Pinpoint the cell where the given text exists, returning its (x, y) midpoint coordinate. 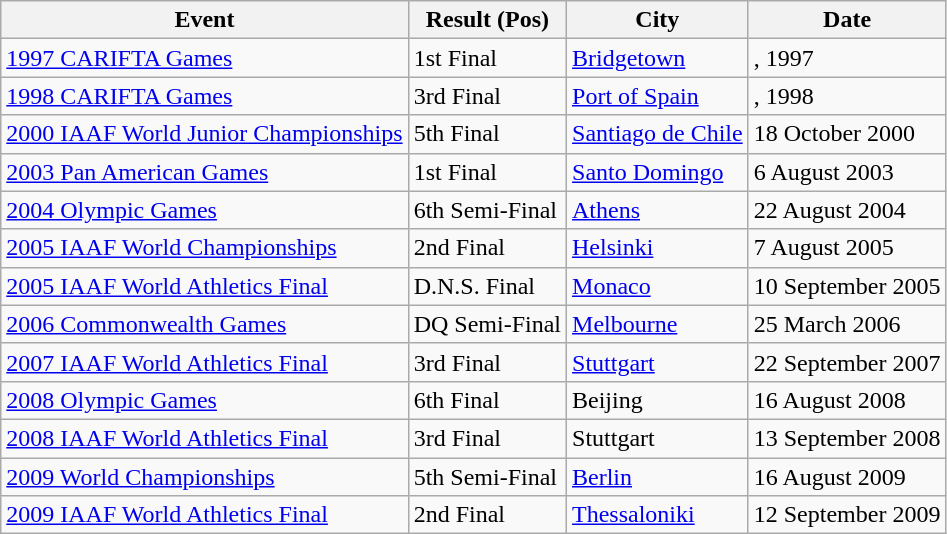
2003 Pan American Games (204, 172)
16 August 2009 (847, 477)
Thessaloniki (658, 515)
2005 IAAF World Championships (204, 248)
12 September 2009 (847, 515)
Port of Spain (658, 96)
Helsinki (658, 248)
Monaco (658, 286)
6th Final (487, 400)
22 August 2004 (847, 210)
2006 Commonwealth Games (204, 324)
, 1997 (847, 58)
16 August 2008 (847, 400)
2004 Olympic Games (204, 210)
Date (847, 20)
Berlin (658, 477)
Event (204, 20)
2009 World Championships (204, 477)
Athens (658, 210)
2009 IAAF World Athletics Final (204, 515)
25 March 2006 (847, 324)
Melbourne (658, 324)
Beijing (658, 400)
2008 Olympic Games (204, 400)
5th Final (487, 134)
10 September 2005 (847, 286)
18 October 2000 (847, 134)
2005 IAAF World Athletics Final (204, 286)
City (658, 20)
DQ Semi-Final (487, 324)
5th Semi-Final (487, 477)
Result (Pos) (487, 20)
Bridgetown (658, 58)
1998 CARIFTA Games (204, 96)
6 August 2003 (847, 172)
7 August 2005 (847, 248)
22 September 2007 (847, 362)
2008 IAAF World Athletics Final (204, 438)
1997 CARIFTA Games (204, 58)
, 1998 (847, 96)
2007 IAAF World Athletics Final (204, 362)
Santiago de Chile (658, 134)
Santo Domingo (658, 172)
6th Semi-Final (487, 210)
D.N.S. Final (487, 286)
13 September 2008 (847, 438)
2000 IAAF World Junior Championships (204, 134)
